Return [x, y] of the center of cell containing provided text 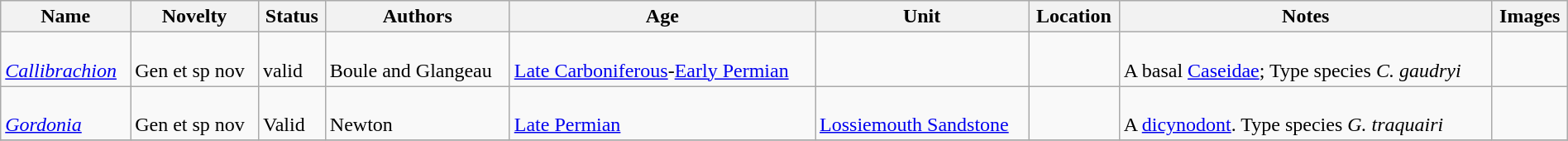
A dicynodont. Type species G. traquairi [1305, 113]
Lossiemouth Sandstone [922, 113]
Late Carboniferous-Early Permian [662, 60]
Unit [922, 17]
Valid [291, 113]
Boule and Glangeau [417, 60]
Location [1074, 17]
Novelty [195, 17]
Authors [417, 17]
valid [291, 60]
Newton [417, 113]
Name [66, 17]
Images [1530, 17]
Late Permian [662, 113]
Notes [1305, 17]
Callibrachion [66, 60]
Gordonia [66, 113]
Status [291, 17]
A basal Caseidae; Type species C. gaudryi [1305, 60]
Age [662, 17]
